Return the [X, Y] coordinate for the center point of the cell that contains the specified text.  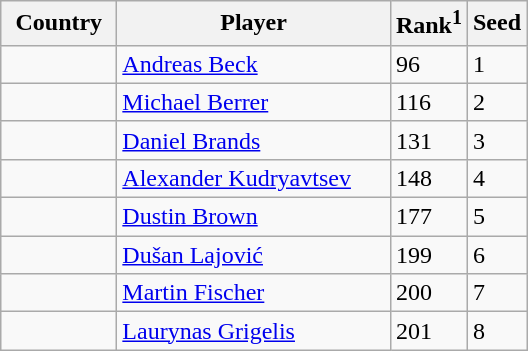
Dušan Lajović [254, 255]
Michael Berrer [254, 102]
131 [428, 140]
1 [496, 64]
96 [428, 64]
116 [428, 102]
Seed [496, 24]
7 [496, 293]
Dustin Brown [254, 217]
201 [428, 331]
177 [428, 217]
6 [496, 255]
200 [428, 293]
5 [496, 217]
2 [496, 102]
Alexander Kudryavtsev [254, 178]
Daniel Brands [254, 140]
8 [496, 331]
Country [59, 24]
Rank1 [428, 24]
Laurynas Grigelis [254, 331]
Player [254, 24]
Martin Fischer [254, 293]
148 [428, 178]
4 [496, 178]
Andreas Beck [254, 64]
199 [428, 255]
3 [496, 140]
